Locate the cell with the specified text and output its (X, Y) center coordinate. 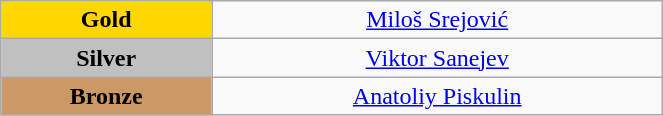
Anatoliy Piskulin (438, 96)
Silver (106, 58)
Gold (106, 20)
Bronze (106, 96)
Viktor Sanejev (438, 58)
Miloš Srejović (438, 20)
